Scan for the cell matching the given text and deliver its (x, y) coordinate at center. 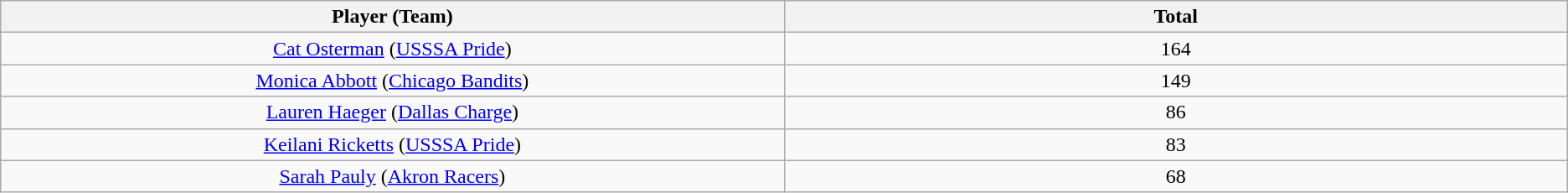
83 (1176, 144)
Lauren Haeger (Dallas Charge) (392, 112)
164 (1176, 49)
Sarah Pauly (Akron Racers) (392, 176)
Cat Osterman (USSSA Pride) (392, 49)
68 (1176, 176)
Keilani Ricketts (USSSA Pride) (392, 144)
Player (Team) (392, 17)
Total (1176, 17)
86 (1176, 112)
149 (1176, 81)
Monica Abbott (Chicago Bandits) (392, 81)
